For the text-containing cell, return its midpoint in [x, y] coordinate format. 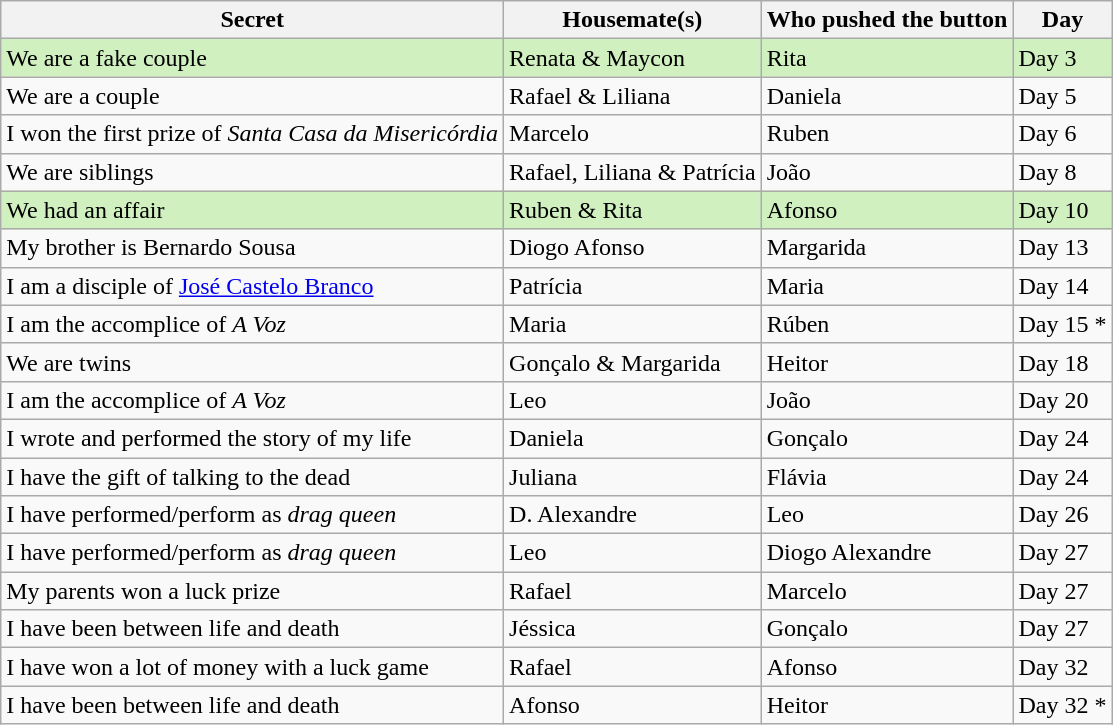
I won the first prize of Santa Casa da Misericórdia [252, 134]
Renata & Maycon [633, 58]
Ruben [887, 134]
Diogo Alexandre [887, 553]
Day 15 * [1062, 324]
Day 3 [1062, 58]
We are siblings [252, 172]
Rafael, Liliana & Patrícia [633, 172]
Day 13 [1062, 248]
Day 26 [1062, 515]
I wrote and performed the story of my life [252, 438]
Patrícia [633, 286]
Rúben [887, 324]
Ruben & Rita [633, 210]
I have the gift of talking to the dead [252, 477]
Day 18 [1062, 362]
We are a couple [252, 96]
I have won a lot of money with a luck game [252, 667]
Day 14 [1062, 286]
We are a fake couple [252, 58]
Housemate(s) [633, 20]
Day 32 [1062, 667]
Day [1062, 20]
Flávia [887, 477]
D. Alexandre [633, 515]
We had an affair [252, 210]
Rita [887, 58]
Margarida [887, 248]
We are twins [252, 362]
Gonçalo & Margarida [633, 362]
Secret [252, 20]
Day 8 [1062, 172]
Day 10 [1062, 210]
Juliana [633, 477]
My brother is Bernardo Sousa [252, 248]
Day 6 [1062, 134]
Jéssica [633, 629]
My parents won a luck prize [252, 591]
Day 5 [1062, 96]
Day 32 * [1062, 705]
Diogo Afonso [633, 248]
I am a disciple of José Castelo Branco [252, 286]
Day 20 [1062, 400]
Rafael & Liliana [633, 96]
Who pushed the button [887, 20]
